Extract the [x, y] coordinate from the center of the cell holding the provided text.  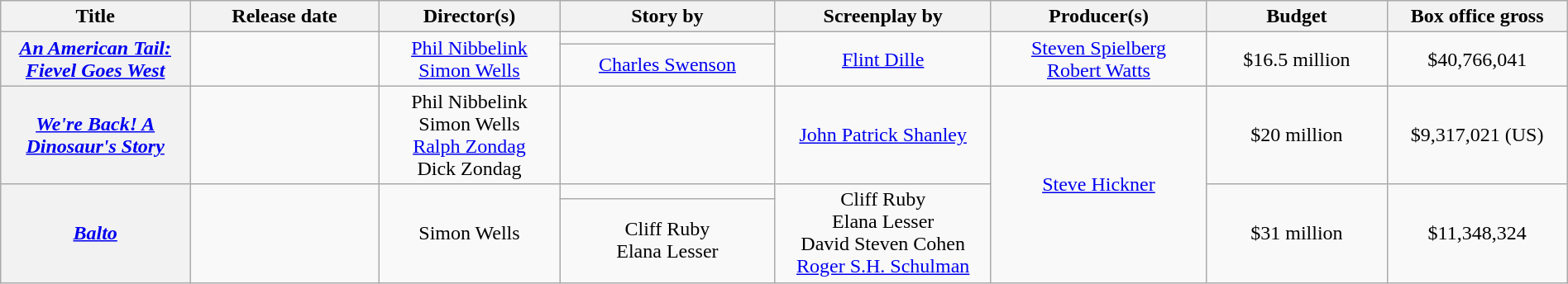
Phil NibbelinkSimon WellsRalph ZondagDick Zondag [469, 135]
Title [96, 17]
Phil NibbelinkSimon Wells [469, 59]
We're Back! A Dinosaur's Story [96, 135]
John Patrick Shanley [883, 135]
Flint Dille [883, 59]
Steven SpielbergRobert Watts [1098, 59]
$11,348,324 [1477, 233]
Budget [1297, 17]
Balto [96, 233]
Cliff RubyElana LesserDavid Steven CohenRoger S.H. Schulman [883, 233]
Producer(s) [1098, 17]
Box office gross [1477, 17]
Cliff RubyElana Lesser [668, 240]
$20 million [1297, 135]
Release date [284, 17]
Simon Wells [469, 233]
An American Tail: Fievel Goes West [96, 59]
$16.5 million [1297, 59]
Screenplay by [883, 17]
Story by [668, 17]
$40,766,041 [1477, 59]
$31 million [1297, 233]
Steve Hickner [1098, 184]
Director(s) [469, 17]
Charles Swenson [668, 64]
$9,317,021 (US) [1477, 135]
